From the cell containing the given text, extract its center point as [x, y] coordinate. 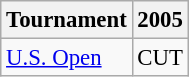
CUT [160, 58]
2005 [160, 20]
Tournament [66, 20]
U.S. Open [66, 58]
